Capture the cell that displays the provided text and extract its (x, y) central coordinate. 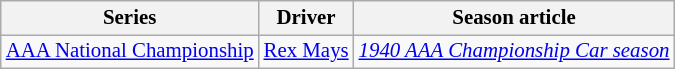
Rex Mays (306, 51)
AAA National Championship (130, 51)
1940 AAA Championship Car season (514, 51)
Season article (514, 18)
Series (130, 18)
Driver (306, 18)
